Locate the cell with the specified text and output its [X, Y] center coordinate. 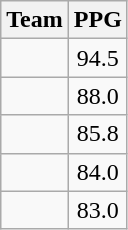
Team [35, 20]
83.0 [98, 210]
94.5 [98, 58]
85.8 [98, 134]
84.0 [98, 172]
PPG [98, 20]
88.0 [98, 96]
